Return (x, y) of the center of cell containing provided text 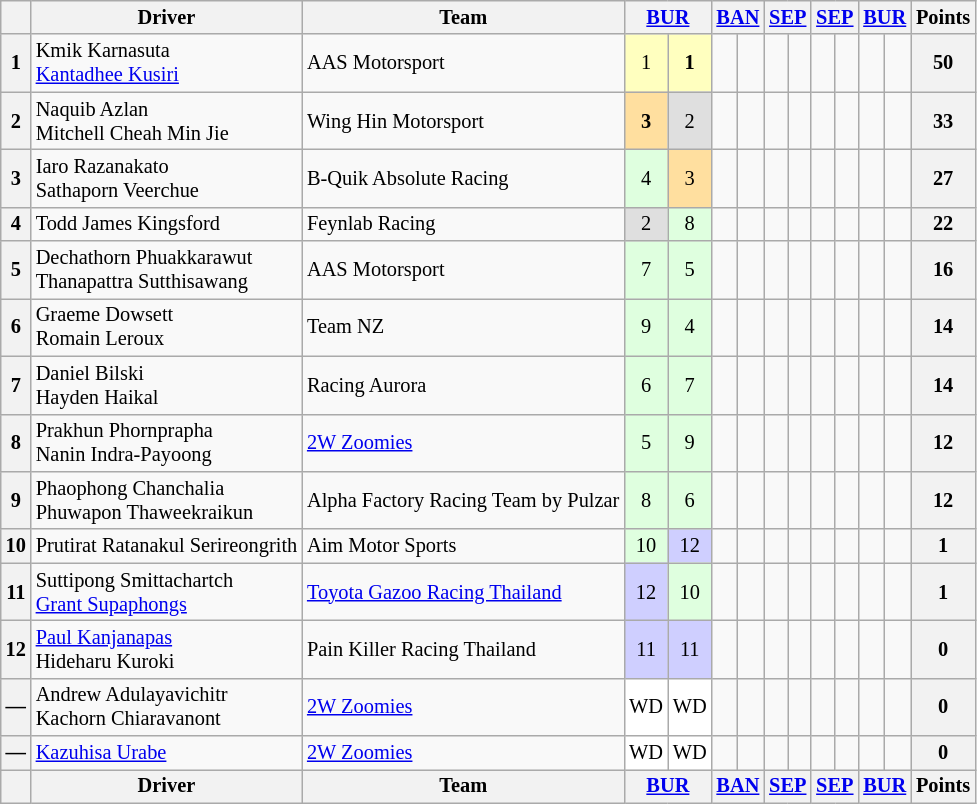
Prutirat Ratanakul Serireongrith (166, 546)
22 (943, 224)
Daniel Bilski Hayden Haikal (166, 385)
Team NZ (463, 327)
Phaophong Chanchalia Phuwapon Thaweekraikun (166, 500)
Aim Motor Sports (463, 546)
Prakhun Phornprapha Nanin Indra-Payoong (166, 443)
B-Quik Absolute Racing (463, 178)
Toyota Gazoo Racing Thailand (463, 592)
Dechathorn Phuakkarawut Thanapattra Sutthisawang (166, 270)
Racing Aurora (463, 385)
33 (943, 121)
Naquib Azlan Mitchell Cheah Min Jie (166, 121)
50 (943, 63)
Andrew Adulayavichitr Kachorn Chiaravanont (166, 707)
Paul Kanjanapas Hideharu Kuroki (166, 649)
Kmik Karnasuta Kantadhee Kusiri (166, 63)
Iaro Razanakato Sathaporn Veerchue (166, 178)
Todd James Kingsford (166, 224)
Feynlab Racing (463, 224)
Pain Killer Racing Thailand (463, 649)
Kazuhisa Urabe (166, 753)
Graeme Dowsett Romain Leroux (166, 327)
Suttipong Smittachartch Grant Supaphongs (166, 592)
16 (943, 270)
27 (943, 178)
Alpha Factory Racing Team by Pulzar (463, 500)
Wing Hin Motorsport (463, 121)
